Detect which cell encompasses the target text, then output its (X, Y) center coordinate. 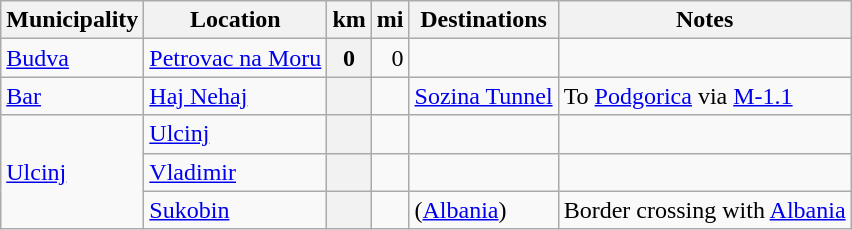
Sozina Tunnel (484, 96)
Budva (72, 58)
Municipality (72, 20)
Bar (72, 96)
Border crossing with Albania (704, 210)
Petrovac na Moru (236, 58)
To Podgorica via M-1.1 (704, 96)
(Albania) (484, 210)
Destinations (484, 20)
mi (390, 20)
Sukobin (236, 210)
km (349, 20)
Notes (704, 20)
Location (236, 20)
Vladimir (236, 172)
Haj Nehaj (236, 96)
